Capture the cell that displays the provided text and extract its [x, y] central coordinate. 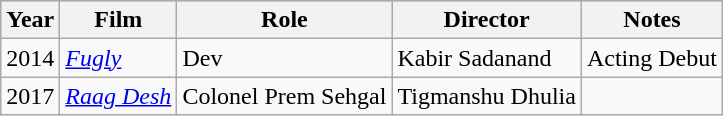
2014 [30, 58]
Role [284, 20]
Dev [284, 58]
Film [118, 20]
Notes [652, 20]
Colonel Prem Sehgal [284, 96]
Acting Debut [652, 58]
Kabir Sadanand [487, 58]
Raag Desh [118, 96]
2017 [30, 96]
Director [487, 20]
Fugly [118, 58]
Year [30, 20]
Tigmanshu Dhulia [487, 96]
